Return [x, y] of the center of cell containing provided text 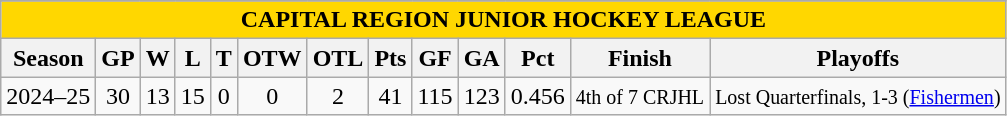
GF [435, 58]
Lost Quarterfinals, 1-3 (Fishermen) [858, 96]
Finish [640, 58]
123 [482, 96]
0.456 [538, 96]
4th of 7 CRJHL [640, 96]
Pct [538, 58]
2 [338, 96]
GA [482, 58]
2024–25 [48, 96]
CAPITAL REGION JUNIOR HOCKEY LEAGUE [504, 20]
T [224, 58]
L [192, 58]
OTL [338, 58]
W [158, 58]
15 [192, 96]
Playoffs [858, 58]
Pts [390, 58]
OTW [272, 58]
30 [118, 96]
GP [118, 58]
13 [158, 96]
41 [390, 96]
115 [435, 96]
Season [48, 58]
